Return the (x, y) coordinate for the center point of the cell that contains the specified text.  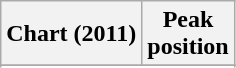
Peakposition (188, 34)
Chart (2011) (72, 34)
